Output the [X, Y] coordinate of the center of the cell containing the given text.  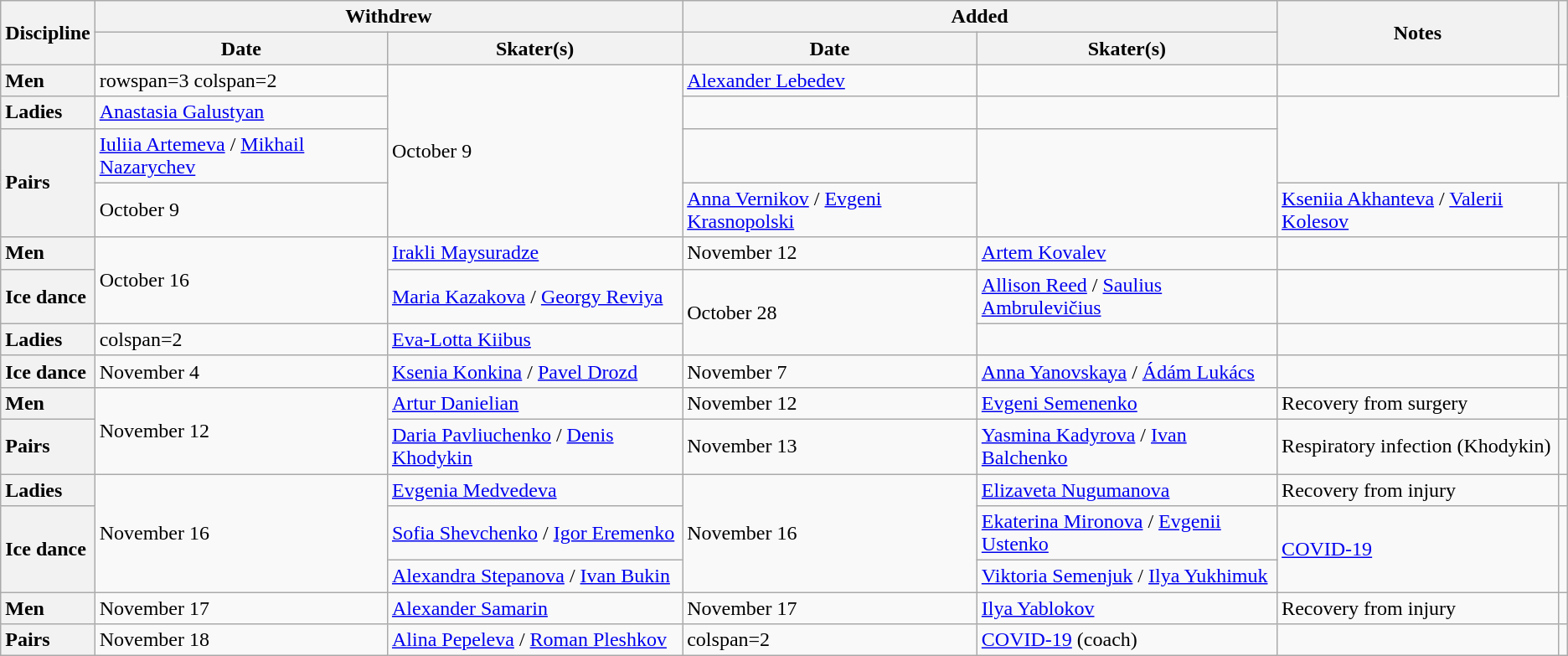
Yasmina Kadyrova / Ivan Balchenko [1127, 446]
COVID-19 (coach) [1127, 640]
October 28 [830, 312]
Evgenia Medvedeva [534, 490]
COVID-19 [1418, 550]
November 18 [241, 640]
October 16 [241, 280]
Respiratory infection (Khodykin) [1418, 446]
Added [980, 17]
Alexander Samarin [534, 608]
November 4 [241, 371]
Sofia Shevchenko / Igor Eremenko [534, 533]
Anastasia Galustyan [241, 112]
Evgeni Semenenko [1127, 403]
Withdrew [389, 17]
Anna Yanovskaya / Ádám Lukács [1127, 371]
Discipline [48, 33]
rowspan=3 colspan=2 [241, 80]
Allison Reed / Saulius Ambrulevičius [1127, 297]
Recovery from surgery [1418, 403]
November 13 [830, 446]
Eva-Lotta Kiibus [534, 339]
Iuliia Artemeva / Mikhail Nazarychev [241, 156]
Ksenia Konkina / Pavel Drozd [534, 371]
Alina Pepeleva / Roman Pleshkov [534, 640]
November 7 [830, 371]
Kseniia Akhanteva / Valerii Kolesov [1418, 209]
Daria Pavliuchenko / Denis Khodykin [534, 446]
Notes [1418, 33]
Anna Vernikov / Evgeni Krasnopolski [830, 209]
Elizaveta Nugumanova [1127, 490]
Irakli Maysuradze [534, 253]
Ilya Yablokov [1127, 608]
Viktoria Semenjuk / Ilya Yukhimuk [1127, 576]
Artem Kovalev [1127, 253]
Ekaterina Mironova / Evgenii Ustenko [1127, 533]
Maria Kazakova / Georgy Reviya [534, 297]
Artur Danielian [534, 403]
Alexandra Stepanova / Ivan Bukin [534, 576]
Alexander Lebedev [830, 80]
